Return [x, y] of the center of cell containing provided text 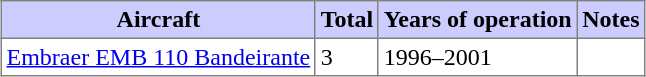
1996–2001 [477, 57]
Total [346, 20]
3 [346, 57]
Embraer EMB 110 Bandeirante [158, 57]
Years of operation [477, 20]
Notes [611, 20]
Aircraft [158, 20]
